Capture the cell that displays the provided text and extract its (x, y) central coordinate. 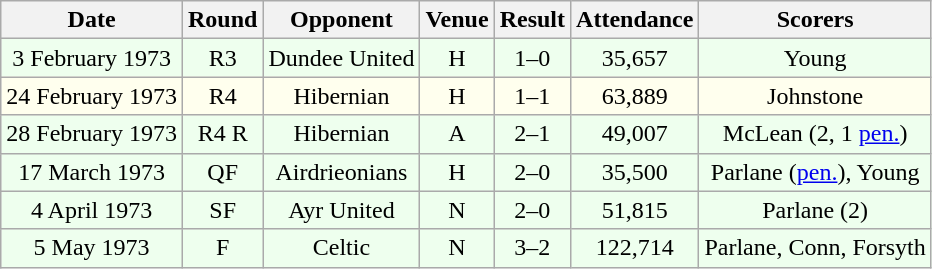
1–0 (532, 58)
51,815 (635, 210)
Young (815, 58)
A (457, 134)
Date (92, 20)
Dundee United (342, 58)
R4 (222, 96)
122,714 (635, 248)
17 March 1973 (92, 172)
Venue (457, 20)
Celtic (342, 248)
1–1 (532, 96)
63,889 (635, 96)
35,500 (635, 172)
3–2 (532, 248)
Result (532, 20)
QF (222, 172)
24 February 1973 (92, 96)
Johnstone (815, 96)
Airdrieonians (342, 172)
2–1 (532, 134)
3 February 1973 (92, 58)
Attendance (635, 20)
McLean (2, 1 pen.) (815, 134)
Parlane (pen.), Young (815, 172)
Scorers (815, 20)
Parlane, Conn, Forsyth (815, 248)
35,657 (635, 58)
Opponent (342, 20)
Round (222, 20)
R3 (222, 58)
Parlane (2) (815, 210)
28 February 1973 (92, 134)
F (222, 248)
49,007 (635, 134)
R4 R (222, 134)
Ayr United (342, 210)
SF (222, 210)
4 April 1973 (92, 210)
5 May 1973 (92, 248)
